Output the [X, Y] coordinate of the center of the cell containing the given text.  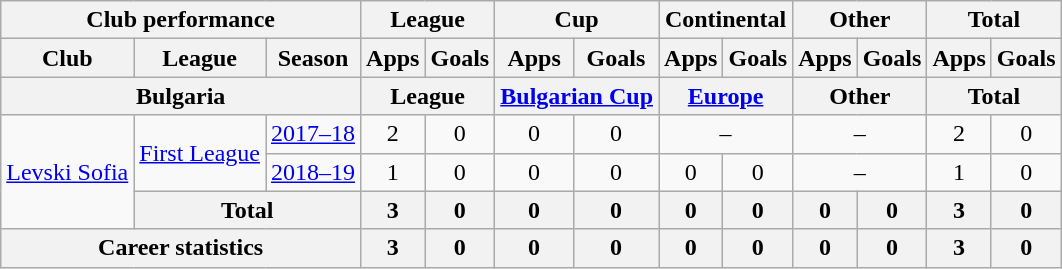
Club [68, 58]
Europe [726, 96]
2017–18 [314, 134]
Season [314, 58]
Bulgaria [181, 96]
Bulgarian Cup [577, 96]
Club performance [181, 20]
Continental [726, 20]
Levski Sofia [68, 172]
Cup [577, 20]
2018–19 [314, 172]
First League [200, 153]
Career statistics [181, 248]
